Capture the cell that displays the provided text and extract its [X, Y] central coordinate. 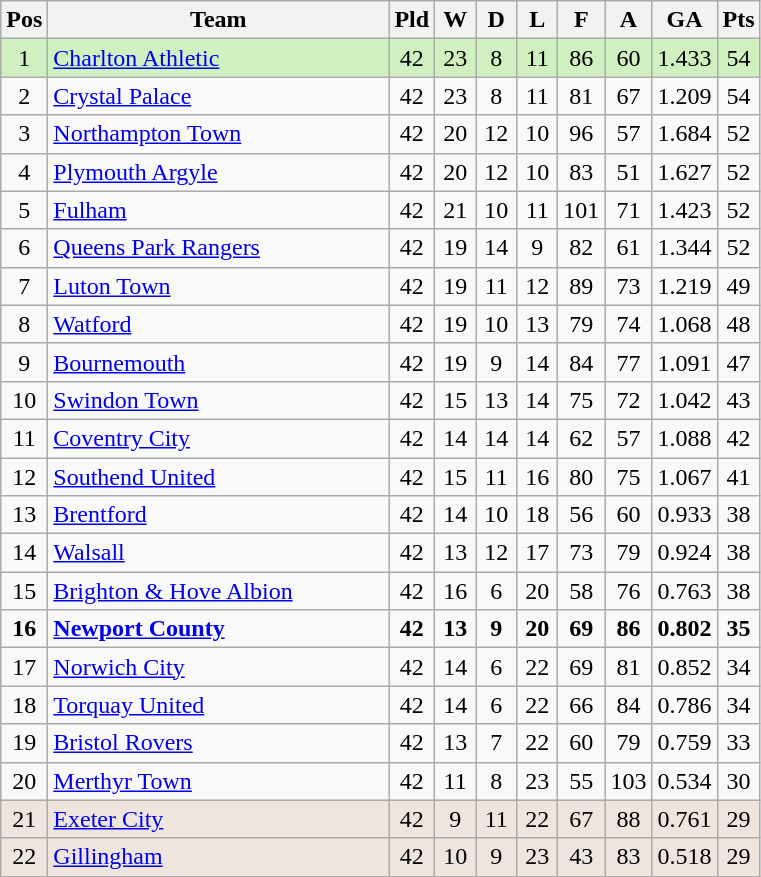
1.627 [684, 172]
Brighton & Hove Albion [218, 591]
L [538, 20]
103 [628, 781]
Crystal Palace [218, 96]
1.684 [684, 134]
Merthyr Town [218, 781]
35 [738, 629]
72 [628, 400]
96 [582, 134]
Torquay United [218, 705]
1.091 [684, 362]
58 [582, 591]
Bristol Rovers [218, 743]
0.852 [684, 667]
3 [24, 134]
41 [738, 477]
Charlton Athletic [218, 58]
1.433 [684, 58]
Bournemouth [218, 362]
55 [582, 781]
62 [582, 438]
Fulham [218, 210]
49 [738, 286]
Walsall [218, 553]
89 [582, 286]
0.534 [684, 781]
66 [582, 705]
0.763 [684, 591]
A [628, 20]
0.933 [684, 515]
Plymouth Argyle [218, 172]
33 [738, 743]
5 [24, 210]
2 [24, 96]
82 [582, 248]
Southend United [218, 477]
80 [582, 477]
1.209 [684, 96]
1 [24, 58]
Newport County [218, 629]
1.042 [684, 400]
Pts [738, 20]
0.759 [684, 743]
Exeter City [218, 819]
30 [738, 781]
F [582, 20]
GA [684, 20]
1.068 [684, 324]
Luton Town [218, 286]
74 [628, 324]
0.802 [684, 629]
1.067 [684, 477]
0.786 [684, 705]
51 [628, 172]
Northampton Town [218, 134]
Norwich City [218, 667]
56 [582, 515]
1.088 [684, 438]
0.924 [684, 553]
0.518 [684, 857]
D [496, 20]
Coventry City [218, 438]
Brentford [218, 515]
1.423 [684, 210]
71 [628, 210]
0.761 [684, 819]
61 [628, 248]
W [456, 20]
Watford [218, 324]
Gillingham [218, 857]
Swindon Town [218, 400]
4 [24, 172]
47 [738, 362]
1.344 [684, 248]
Queens Park Rangers [218, 248]
101 [582, 210]
77 [628, 362]
48 [738, 324]
Team [218, 20]
88 [628, 819]
76 [628, 591]
1.219 [684, 286]
Pos [24, 20]
Pld [412, 20]
